Return (X, Y) of the center of cell containing provided text 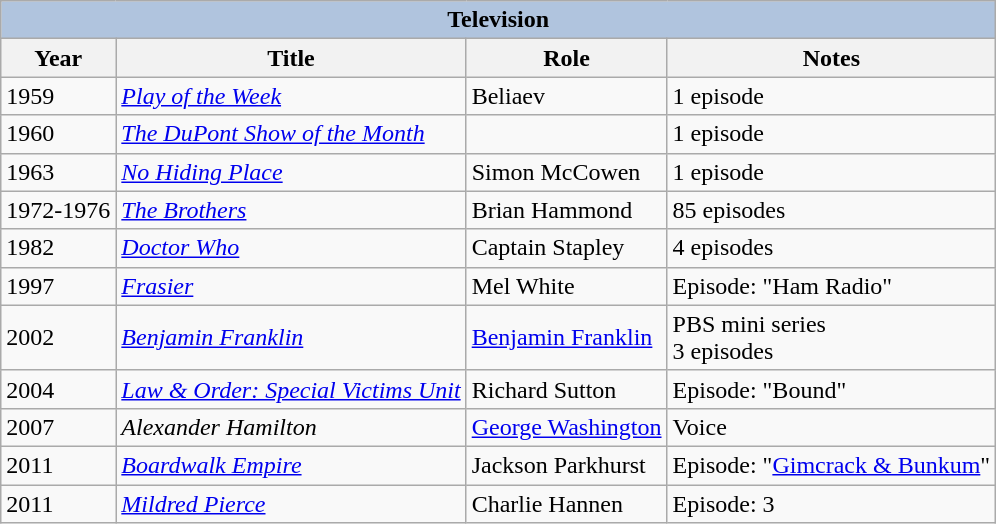
Title (291, 58)
1963 (58, 172)
Captain Stapley (566, 248)
Charlie Hannen (566, 503)
85 episodes (832, 210)
Beliaev (566, 96)
Frasier (291, 286)
1972-1976 (58, 210)
1960 (58, 134)
Brian Hammond (566, 210)
2004 (58, 389)
George Washington (566, 427)
Mel White (566, 286)
1982 (58, 248)
1959 (58, 96)
Boardwalk Empire (291, 465)
4 episodes (832, 248)
2007 (58, 427)
Episode: "Gimcrack & Bunkum" (832, 465)
Voice (832, 427)
Doctor Who (291, 248)
Episode: "Bound" (832, 389)
Simon McCowen (566, 172)
Television (498, 20)
Richard Sutton (566, 389)
1997 (58, 286)
The Brothers (291, 210)
Play of the Week (291, 96)
No Hiding Place (291, 172)
Law & Order: Special Victims Unit (291, 389)
Year (58, 58)
Alexander Hamilton (291, 427)
PBS mini series3 episodes (832, 338)
Episode: "Ham Radio" (832, 286)
Episode: 3 (832, 503)
2002 (58, 338)
Role (566, 58)
Notes (832, 58)
Jackson Parkhurst (566, 465)
Mildred Pierce (291, 503)
The DuPont Show of the Month (291, 134)
